Locate the cell with the specified text and output its [x, y] center coordinate. 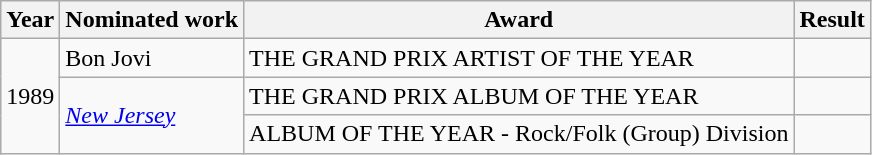
1989 [30, 96]
Nominated work [152, 20]
Year [30, 20]
THE GRAND PRIX ARTIST OF THE YEAR [519, 58]
New Jersey [152, 115]
Bon Jovi [152, 58]
Award [519, 20]
THE GRAND PRIX ALBUM OF THE YEAR [519, 96]
Result [832, 20]
ALBUM OF THE YEAR - Rock/Folk (Group) Division [519, 134]
